Return [X, Y] of the center of cell containing provided text 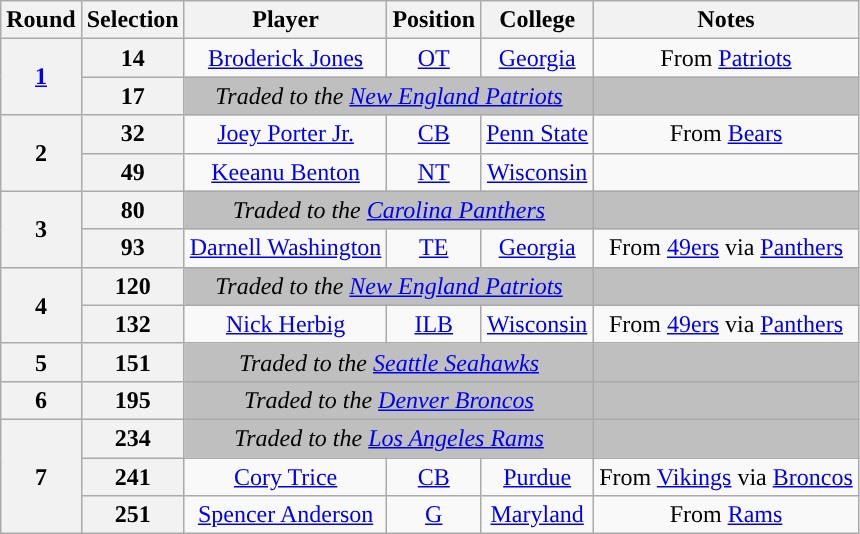
241 [132, 477]
ILB [434, 324]
Penn State [538, 134]
From Rams [726, 515]
93 [132, 248]
Joey Porter Jr. [286, 134]
Notes [726, 20]
17 [132, 96]
7 [41, 476]
6 [41, 400]
Nick Herbig [286, 324]
234 [132, 438]
Keeanu Benton [286, 172]
120 [132, 286]
80 [132, 210]
OT [434, 58]
251 [132, 515]
From Vikings via Broncos [726, 477]
1 [41, 77]
Selection [132, 20]
Player [286, 20]
5 [41, 362]
14 [132, 58]
From Bears [726, 134]
32 [132, 134]
Round [41, 20]
Traded to the Carolina Panthers [388, 210]
Traded to the Los Angeles Rams [388, 438]
195 [132, 400]
From Patriots [726, 58]
Darnell Washington [286, 248]
Traded to the Denver Broncos [388, 400]
Broderick Jones [286, 58]
NT [434, 172]
College [538, 20]
Spencer Anderson [286, 515]
Position [434, 20]
G [434, 515]
TE [434, 248]
151 [132, 362]
2 [41, 153]
132 [132, 324]
Maryland [538, 515]
Cory Trice [286, 477]
3 [41, 229]
Purdue [538, 477]
4 [41, 305]
Traded to the Seattle Seahawks [388, 362]
49 [132, 172]
